For the text-containing cell, return its midpoint in (X, Y) coordinate format. 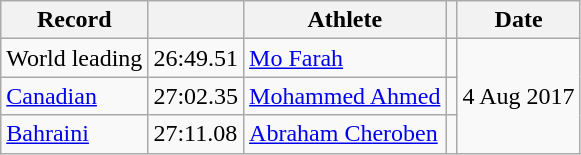
Mo Farah (345, 58)
Date (518, 20)
Record (74, 20)
26:49.51 (196, 58)
4 Aug 2017 (518, 96)
Canadian (74, 96)
27:02.35 (196, 96)
World leading (74, 58)
Abraham Cheroben (345, 134)
Bahraini (74, 134)
Athlete (345, 20)
Mohammed Ahmed (345, 96)
27:11.08 (196, 134)
